Extract the (X, Y) coordinate from the center of the cell holding the provided text.  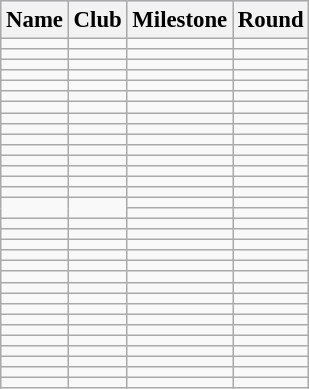
Round (271, 20)
Milestone (180, 20)
Club (98, 20)
Name (35, 20)
